Output the (X, Y) coordinate of the center of the cell containing the given text.  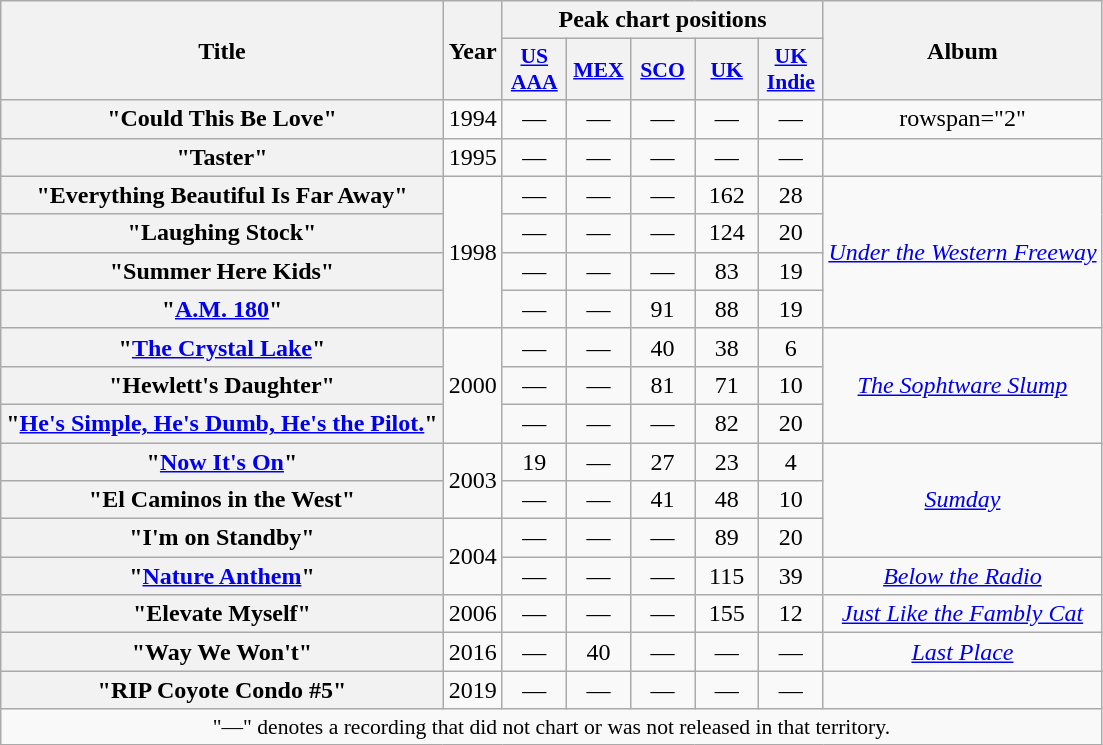
39 (791, 576)
27 (662, 461)
2004 (472, 557)
Year (472, 50)
6 (791, 347)
4 (791, 461)
"Way We Won't" (222, 652)
Below the Radio (962, 576)
82 (727, 423)
Last Place (962, 652)
"He's Simple, He's Dumb, He's the Pilot." (222, 423)
USAAA (534, 70)
SCO (662, 70)
"The Crystal Lake" (222, 347)
Album (962, 50)
"Taster" (222, 157)
155 (727, 614)
2006 (472, 614)
"RIP Coyote Condo #5" (222, 690)
rowspan="2" (962, 119)
48 (727, 500)
1994 (472, 119)
"Now It's On" (222, 461)
28 (791, 195)
23 (727, 461)
"Everything Beautiful Is Far Away" (222, 195)
"Nature Anthem" (222, 576)
Title (222, 50)
"Summer Here Kids" (222, 271)
Under the Western Freeway (962, 252)
"Laughing Stock" (222, 233)
"—" denotes a recording that did not chart or was not released in that territory. (552, 727)
UK (727, 70)
1995 (472, 157)
2016 (472, 652)
UKIndie (791, 70)
81 (662, 385)
"Elevate Myself" (222, 614)
2019 (472, 690)
"Hewlett's Daughter" (222, 385)
"A.M. 180" (222, 309)
89 (727, 538)
88 (727, 309)
"I'm on Standby" (222, 538)
1998 (472, 252)
71 (727, 385)
"El Caminos in the West" (222, 500)
The Sophtware Slump (962, 385)
124 (727, 233)
12 (791, 614)
115 (727, 576)
38 (727, 347)
Sumday (962, 499)
2000 (472, 385)
2003 (472, 480)
Just Like the Fambly Cat (962, 614)
"Could This Be Love" (222, 119)
MEX (598, 70)
41 (662, 500)
Peak chart positions (662, 20)
162 (727, 195)
83 (727, 271)
91 (662, 309)
